From the cell containing the given text, extract its center point as (X, Y) coordinate. 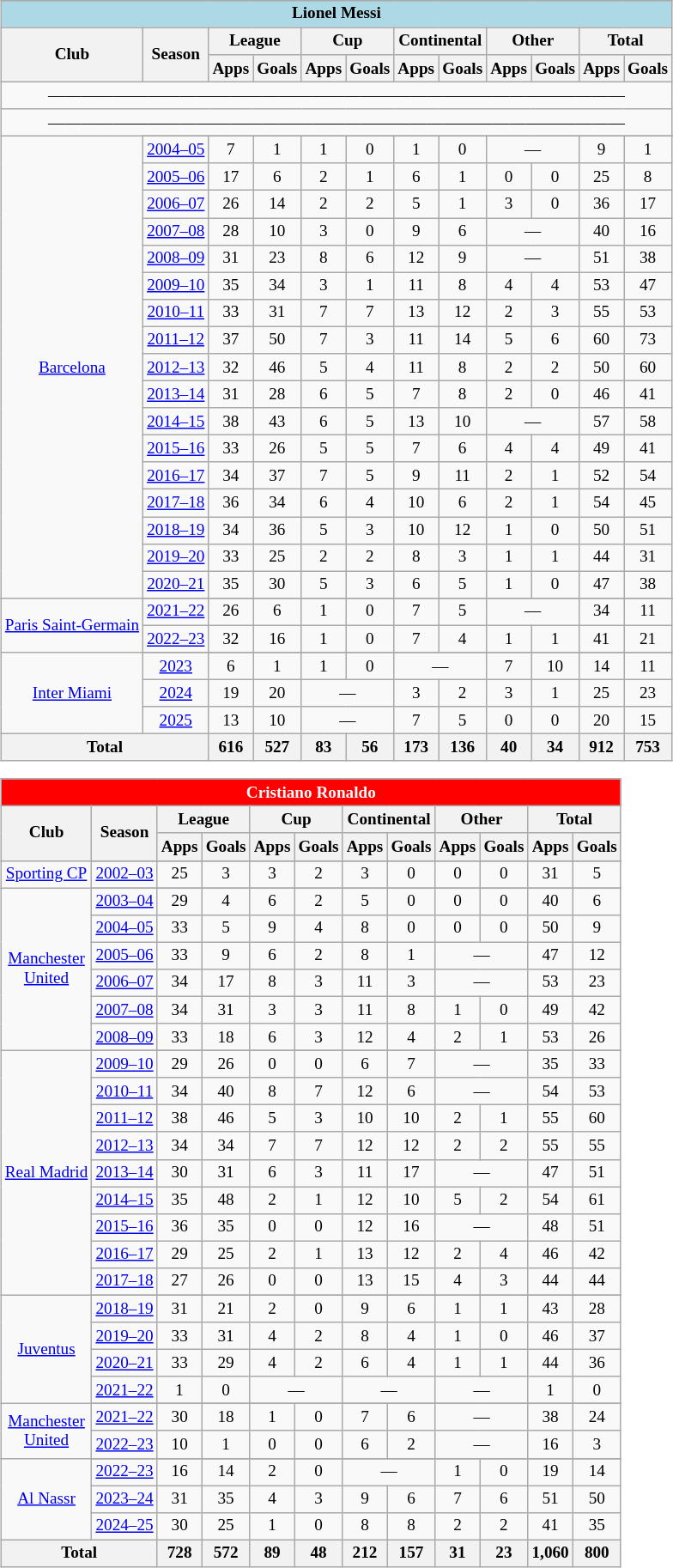
2003–04 (124, 902)
Barcelona (72, 368)
753 (647, 748)
58 (647, 422)
173 (416, 748)
800 (597, 1553)
89 (272, 1553)
728 (179, 1553)
Sporting CP (46, 874)
2025 (176, 720)
73 (647, 340)
61 (597, 1200)
616 (231, 748)
Inter Miami (72, 694)
45 (647, 503)
527 (277, 748)
912 (602, 748)
83 (324, 748)
2002–03 (124, 874)
136 (463, 748)
212 (365, 1553)
1,060 (550, 1553)
Lionel Messi (336, 14)
2023 (176, 666)
57 (602, 422)
56 (370, 748)
Paris Saint-Germain (72, 625)
2023–24 (124, 1499)
27 (179, 1282)
Al Nassr (46, 1499)
572 (226, 1553)
24 (597, 1418)
Juventus (46, 1350)
157 (411, 1553)
2024 (176, 693)
2024–25 (124, 1526)
Cristiano Ronaldo (311, 793)
52 (602, 476)
Real Madrid (46, 1173)
